Return (x, y) of the center of cell containing provided text 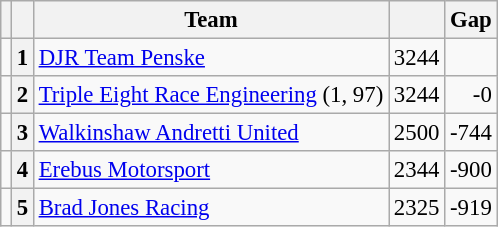
2325 (417, 208)
Team (210, 20)
Triple Eight Race Engineering (1, 97) (210, 95)
2344 (417, 170)
2500 (417, 133)
2 (22, 95)
-900 (471, 170)
-919 (471, 208)
-744 (471, 133)
Erebus Motorsport (210, 170)
5 (22, 208)
-0 (471, 95)
Walkinshaw Andretti United (210, 133)
Gap (471, 20)
1 (22, 58)
DJR Team Penske (210, 58)
3 (22, 133)
Brad Jones Racing (210, 208)
4 (22, 170)
